From the cell containing the given text, extract its center point as (x, y) coordinate. 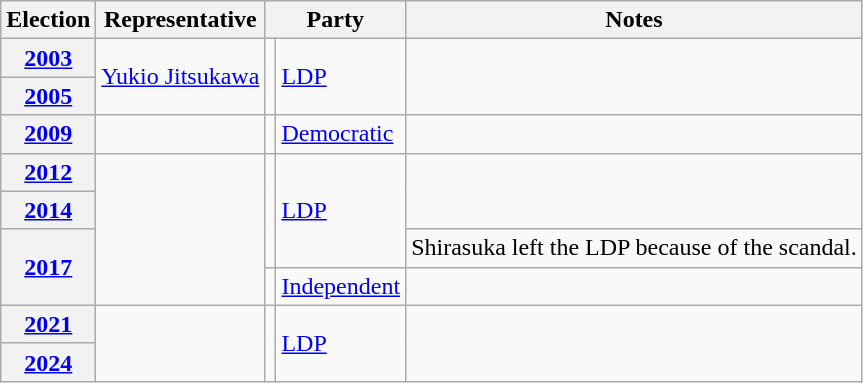
2012 (48, 172)
Representative (180, 20)
Independent (341, 286)
Shirasuka left the LDP because of the scandal. (634, 248)
Notes (634, 20)
2005 (48, 96)
Party (336, 20)
Democratic (341, 134)
2009 (48, 134)
Election (48, 20)
Yukio Jitsukawa (180, 77)
2021 (48, 324)
2014 (48, 210)
2017 (48, 267)
2024 (48, 362)
2003 (48, 58)
